Scan for the cell matching the given text and deliver its [x, y] coordinate at center. 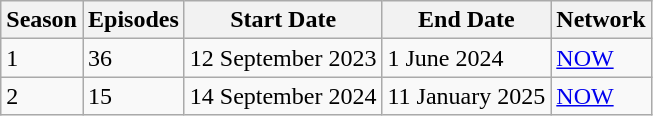
1 June 2024 [466, 58]
Episodes [133, 20]
Network [601, 20]
End Date [466, 20]
15 [133, 96]
36 [133, 58]
2 [42, 96]
Start Date [283, 20]
11 January 2025 [466, 96]
12 September 2023 [283, 58]
1 [42, 58]
Season [42, 20]
14 September 2024 [283, 96]
